Determine the (X, Y) coordinate at the center of the cell enclosing the given text.  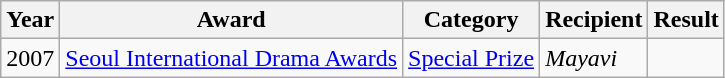
Recipient (594, 20)
Year (30, 20)
Result (686, 20)
Mayavi (594, 58)
Seoul International Drama Awards (232, 58)
Award (232, 20)
Category (472, 20)
2007 (30, 58)
Special Prize (472, 58)
